Locate the cell with the specified text and output its (X, Y) center coordinate. 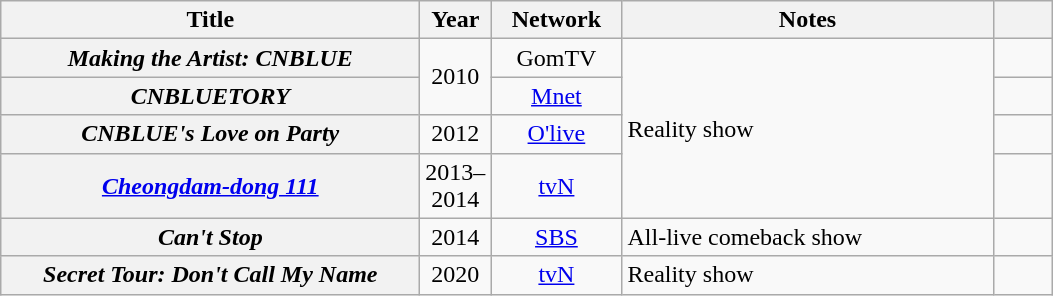
2014 (456, 237)
O'live (556, 134)
Can't Stop (210, 237)
Network (556, 20)
GomTV (556, 58)
SBS (556, 237)
2010 (456, 77)
2013–2014 (456, 186)
Making the Artist: CNBLUE (210, 58)
CNBLUE's Love on Party (210, 134)
Title (210, 20)
2020 (456, 275)
CNBLUETORY (210, 96)
All-live comeback show (808, 237)
Mnet (556, 96)
Cheongdam-dong 111 (210, 186)
Year (456, 20)
Notes (808, 20)
2012 (456, 134)
Secret Tour: Don't Call My Name (210, 275)
